Identify which cell holds the provided text, then report its (x, y) central coordinate. 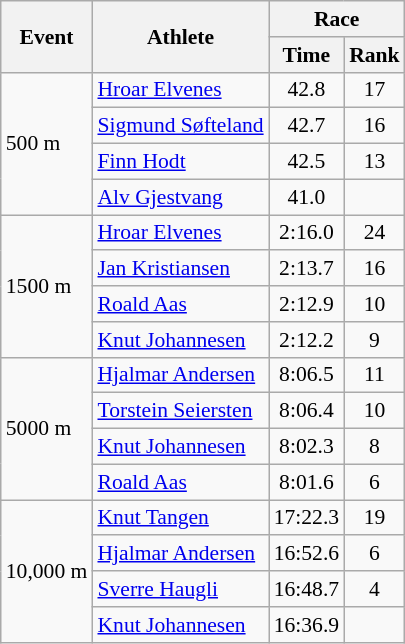
42.8 (306, 90)
Sverre Haugli (180, 589)
42.5 (306, 162)
42.7 (306, 126)
8:06.4 (306, 411)
Rank (374, 55)
17 (374, 90)
Finn Hodt (180, 162)
Race (337, 19)
24 (374, 233)
16:48.7 (306, 589)
8:06.5 (306, 375)
Alv Gjestvang (180, 197)
Sigmund Søfteland (180, 126)
Jan Kristiansen (180, 269)
2:16.0 (306, 233)
17:22.3 (306, 518)
1500 m (47, 286)
500 m (47, 143)
Torstein Seiersten (180, 411)
11 (374, 375)
2:13.7 (306, 269)
16:36.9 (306, 625)
19 (374, 518)
8:02.3 (306, 447)
2:12.2 (306, 340)
5000 m (47, 428)
8 (374, 447)
8:01.6 (306, 482)
10,000 m (47, 571)
Time (306, 55)
2:12.9 (306, 304)
Knut Tangen (180, 518)
13 (374, 162)
41.0 (306, 197)
16:52.6 (306, 554)
9 (374, 340)
Event (47, 36)
4 (374, 589)
Athlete (180, 36)
